Return the [x, y] coordinate for the center point of the cell that contains the specified text.  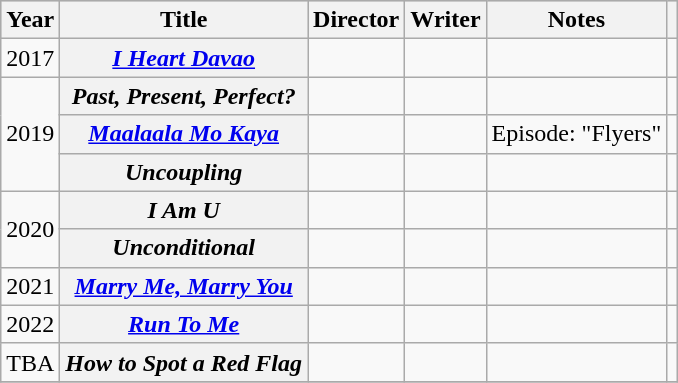
2020 [30, 229]
How to Spot a Red Flag [184, 362]
Director [356, 20]
2021 [30, 286]
I Am U [184, 210]
I Heart Davao [184, 58]
Maalaala Mo Kaya [184, 134]
2022 [30, 324]
Unconditional [184, 248]
Run To Me [184, 324]
Title [184, 20]
2019 [30, 134]
Year [30, 20]
Episode: "Flyers" [576, 134]
TBA [30, 362]
2017 [30, 58]
Notes [576, 20]
Marry Me, Marry You [184, 286]
Writer [446, 20]
Past, Present, Perfect? [184, 96]
Uncoupling [184, 172]
